Capture the cell that displays the provided text and extract its [X, Y] central coordinate. 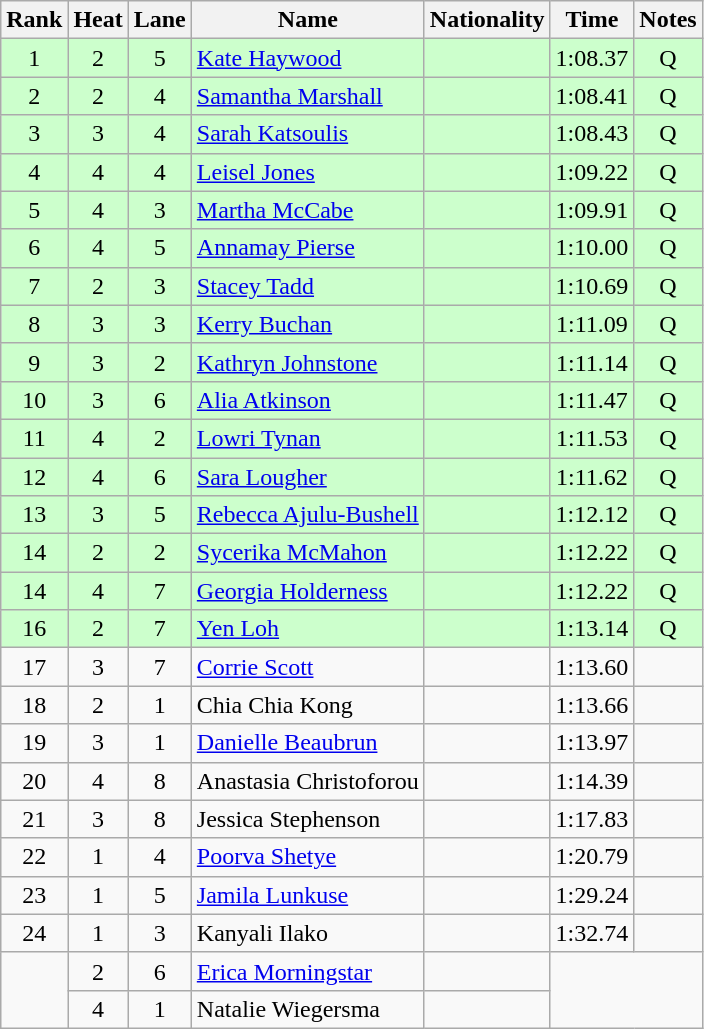
16 [34, 629]
1:11.53 [592, 438]
17 [34, 667]
Sarah Katsoulis [308, 134]
1:11.09 [592, 324]
1:11.62 [592, 477]
24 [34, 933]
1:13.66 [592, 705]
Annamay Pierse [308, 248]
18 [34, 705]
1:12.12 [592, 515]
Leisel Jones [308, 172]
21 [34, 819]
Rank [34, 20]
9 [34, 362]
23 [34, 895]
Jamila Lunkuse [308, 895]
1:20.79 [592, 857]
Rebecca Ajulu-Bushell [308, 515]
1:13.14 [592, 629]
20 [34, 781]
1:17.83 [592, 819]
Alia Atkinson [308, 400]
Time [592, 20]
1:08.43 [592, 134]
1:10.69 [592, 286]
Yen Loh [308, 629]
Danielle Beaubrun [308, 743]
Jessica Stephenson [308, 819]
1:14.39 [592, 781]
1:09.91 [592, 210]
Kerry Buchan [308, 324]
10 [34, 400]
Kanyali Ilako [308, 933]
Georgia Holderness [308, 591]
19 [34, 743]
Martha McCabe [308, 210]
11 [34, 438]
1:11.14 [592, 362]
Chia Chia Kong [308, 705]
Poorva Shetye [308, 857]
Kathryn Johnstone [308, 362]
1:08.41 [592, 96]
Stacey Tadd [308, 286]
Kate Haywood [308, 58]
Sara Lougher [308, 477]
1:08.37 [592, 58]
1:09.22 [592, 172]
1:13.60 [592, 667]
Samantha Marshall [308, 96]
1:10.00 [592, 248]
22 [34, 857]
Name [308, 20]
Nationality [487, 20]
1:13.97 [592, 743]
1:32.74 [592, 933]
Heat [98, 20]
Sycerika McMahon [308, 553]
Lowri Tynan [308, 438]
1:29.24 [592, 895]
1:11.47 [592, 400]
Anastasia Christoforou [308, 781]
Lane [160, 20]
Corrie Scott [308, 667]
13 [34, 515]
Natalie Wiegersma [308, 1009]
Notes [668, 20]
12 [34, 477]
Erica Morningstar [308, 971]
